Extract the (X, Y) coordinate from the center of the cell holding the provided text.  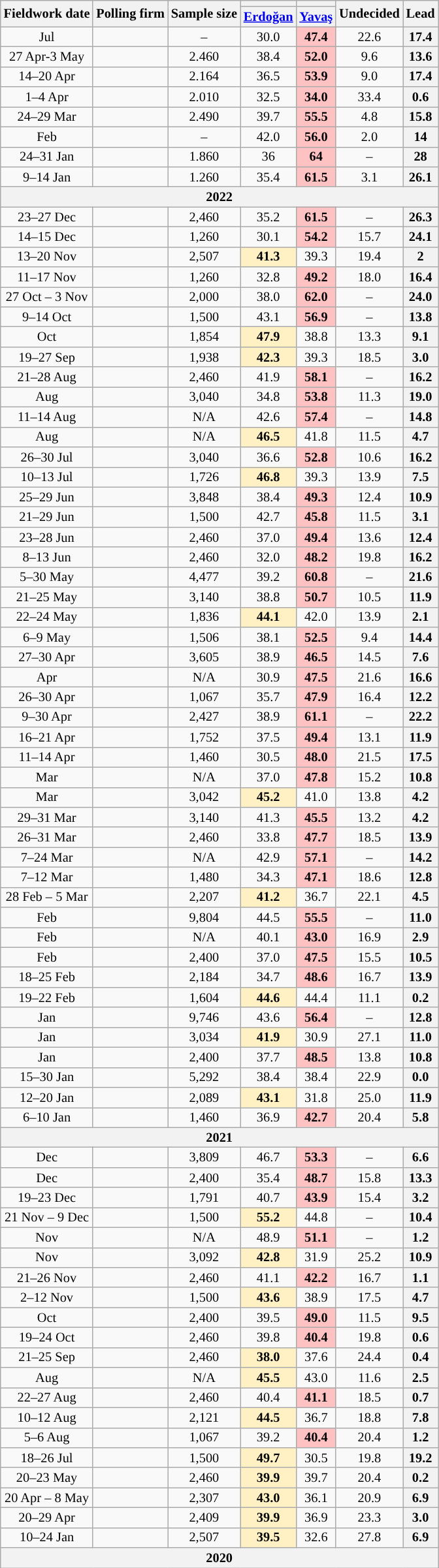
27–30 Apr (47, 657)
46.7 (268, 1157)
7–12 Mar (47, 877)
3,092 (204, 1257)
22–24 May (47, 618)
34.0 (316, 97)
18.0 (370, 277)
7.5 (421, 477)
2,184 (204, 978)
20–23 May (47, 1478)
Sample size (204, 13)
27.8 (370, 1538)
5–6 Aug (47, 1437)
Jul (47, 37)
1.860 (204, 157)
2.5 (421, 1377)
42.9 (268, 858)
58.1 (316, 377)
61.1 (316, 717)
8–13 Jun (47, 557)
Erdoğan (268, 17)
20 Apr – 8 May (47, 1497)
1,938 (204, 356)
13.2 (370, 817)
36.5 (268, 77)
32.8 (268, 277)
27.1 (370, 1037)
39.8 (268, 1337)
53.9 (316, 77)
14.8 (421, 416)
49.0 (316, 1317)
11–17 Nov (47, 277)
11–14 Apr (47, 757)
47.1 (316, 877)
41.8 (316, 437)
48.7 (316, 1178)
23–28 Jun (47, 537)
29–31 Mar (47, 817)
54.2 (316, 236)
43.9 (316, 1197)
48.5 (316, 1058)
23–27 Dec (47, 217)
21–25 Sep (47, 1358)
22.9 (370, 1077)
14 (421, 137)
16–21 Apr (47, 738)
2,121 (204, 1418)
21–29 Jun (47, 517)
2–12 Nov (47, 1298)
21–25 May (47, 597)
1,604 (204, 997)
13.1 (370, 738)
52.8 (316, 457)
3,848 (204, 497)
48.6 (316, 978)
52.5 (316, 637)
31.8 (316, 1097)
23.3 (370, 1517)
11.1 (370, 997)
20–29 Apr (47, 1517)
44.6 (268, 997)
2.460 (204, 56)
56.4 (316, 1017)
9–14 Jan (47, 176)
26–30 Jul (47, 457)
41.2 (268, 897)
3,809 (204, 1157)
18.6 (370, 877)
19–22 Feb (47, 997)
57.1 (316, 858)
22.2 (421, 717)
11–14 Aug (47, 416)
2.490 (204, 116)
4.8 (370, 116)
22.1 (370, 897)
1.1 (421, 1277)
47.8 (316, 777)
49.2 (316, 277)
24–29 Mar (47, 116)
4,477 (204, 577)
36.1 (316, 1497)
9.5 (421, 1317)
21.5 (370, 757)
2021 (219, 1137)
19–23 Dec (47, 1197)
34.8 (268, 397)
1,752 (204, 738)
2020 (219, 1558)
56.0 (316, 137)
Yavaş (316, 17)
1,726 (204, 477)
1,480 (204, 877)
33.8 (268, 837)
34.3 (268, 877)
48.0 (316, 757)
48.2 (316, 557)
32.5 (268, 97)
30.1 (268, 236)
2.9 (421, 937)
36 (268, 157)
7.6 (421, 657)
19.2 (421, 1457)
14.5 (370, 657)
1,506 (204, 637)
27 Apr-3 May (47, 56)
7.8 (421, 1418)
42.2 (316, 1277)
14–15 Dec (47, 236)
14–20 Apr (47, 77)
2,427 (204, 717)
2.010 (204, 97)
5–30 May (47, 577)
5.8 (421, 1118)
12–20 Jan (47, 1097)
3,605 (204, 657)
24.0 (421, 296)
56.9 (316, 317)
14.2 (421, 858)
21–28 Aug (47, 377)
33.4 (370, 97)
42.6 (268, 416)
60.8 (316, 577)
19.4 (370, 257)
2,207 (204, 897)
2,409 (204, 1517)
10.4 (421, 1217)
35.2 (268, 217)
16.6 (421, 678)
9,804 (204, 918)
4.5 (421, 897)
19–24 Oct (47, 1337)
15–30 Jan (47, 1077)
Fieldwork date (47, 13)
18–26 Jul (47, 1457)
24.1 (421, 236)
15.4 (370, 1197)
44.1 (268, 618)
10–13 Jul (47, 477)
21–26 Nov (47, 1277)
9–30 Apr (47, 717)
6–9 May (47, 637)
0.4 (421, 1358)
62.0 (316, 296)
25–29 Jun (47, 497)
2.1 (421, 618)
19–27 Sep (47, 356)
46.8 (268, 477)
27 Oct – 3 Nov (47, 296)
7–24 Mar (47, 858)
15.5 (370, 957)
50.7 (316, 597)
42.8 (268, 1257)
44.8 (316, 1217)
32.6 (316, 1538)
31.9 (316, 1257)
37.5 (268, 738)
55.2 (268, 1217)
34.7 (268, 978)
26.3 (421, 217)
14.4 (421, 637)
40.1 (268, 937)
6.6 (421, 1157)
Polling firm (130, 13)
3,042 (204, 798)
9.4 (370, 637)
11.6 (370, 1377)
9.0 (370, 77)
2.164 (204, 77)
Apr (47, 678)
3,034 (204, 1037)
10.6 (370, 457)
51.1 (316, 1238)
42.3 (268, 356)
28 Feb – 5 Mar (47, 897)
45.2 (268, 798)
15.2 (370, 777)
1–4 Apr (47, 97)
16.9 (370, 937)
45.8 (316, 517)
0.7 (421, 1397)
49.3 (316, 497)
22.6 (370, 37)
38.1 (268, 637)
49.7 (268, 1457)
26–30 Apr (47, 697)
10–12 Aug (47, 1418)
37.7 (268, 1058)
1,836 (204, 618)
53.3 (316, 1157)
2.0 (370, 137)
30.0 (268, 37)
44.4 (316, 997)
36.6 (268, 457)
9.1 (421, 337)
9.6 (370, 56)
9–14 Oct (47, 317)
37.6 (316, 1358)
24–31 Jan (47, 157)
32.0 (268, 557)
18–25 Feb (47, 978)
21 Nov – 9 Dec (47, 1217)
20.9 (370, 1497)
1.260 (204, 176)
52.0 (316, 56)
0.0 (421, 1077)
2,089 (204, 1097)
24.4 (370, 1358)
64 (316, 157)
28 (421, 157)
48.9 (268, 1238)
13–20 Nov (47, 257)
2,307 (204, 1497)
57.4 (316, 416)
1,854 (204, 337)
15.7 (370, 236)
1,791 (204, 1197)
25.2 (370, 1257)
47.7 (316, 837)
Undecided (370, 13)
Lead (421, 13)
19.0 (421, 397)
10–24 Jan (47, 1538)
12.2 (421, 697)
2 (421, 257)
6–10 Jan (47, 1118)
3.2 (421, 1197)
9,746 (204, 1017)
18.8 (370, 1418)
35.7 (268, 697)
22–27 Aug (47, 1397)
40.7 (268, 1197)
2,000 (204, 296)
26.1 (421, 176)
5,292 (204, 1077)
53.8 (316, 397)
26–31 Mar (47, 837)
47.4 (316, 37)
25.0 (370, 1097)
2022 (219, 197)
11.3 (370, 397)
41.0 (316, 798)
